Capture the cell that displays the provided text and extract its [x, y] central coordinate. 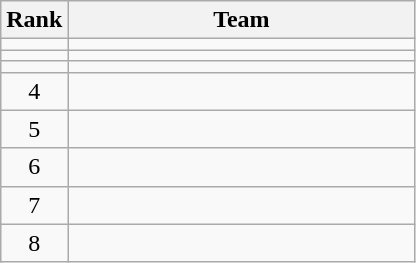
5 [34, 129]
Team [242, 20]
6 [34, 167]
Rank [34, 20]
7 [34, 205]
8 [34, 243]
4 [34, 91]
